For the text-containing cell, return its midpoint in (x, y) coordinate format. 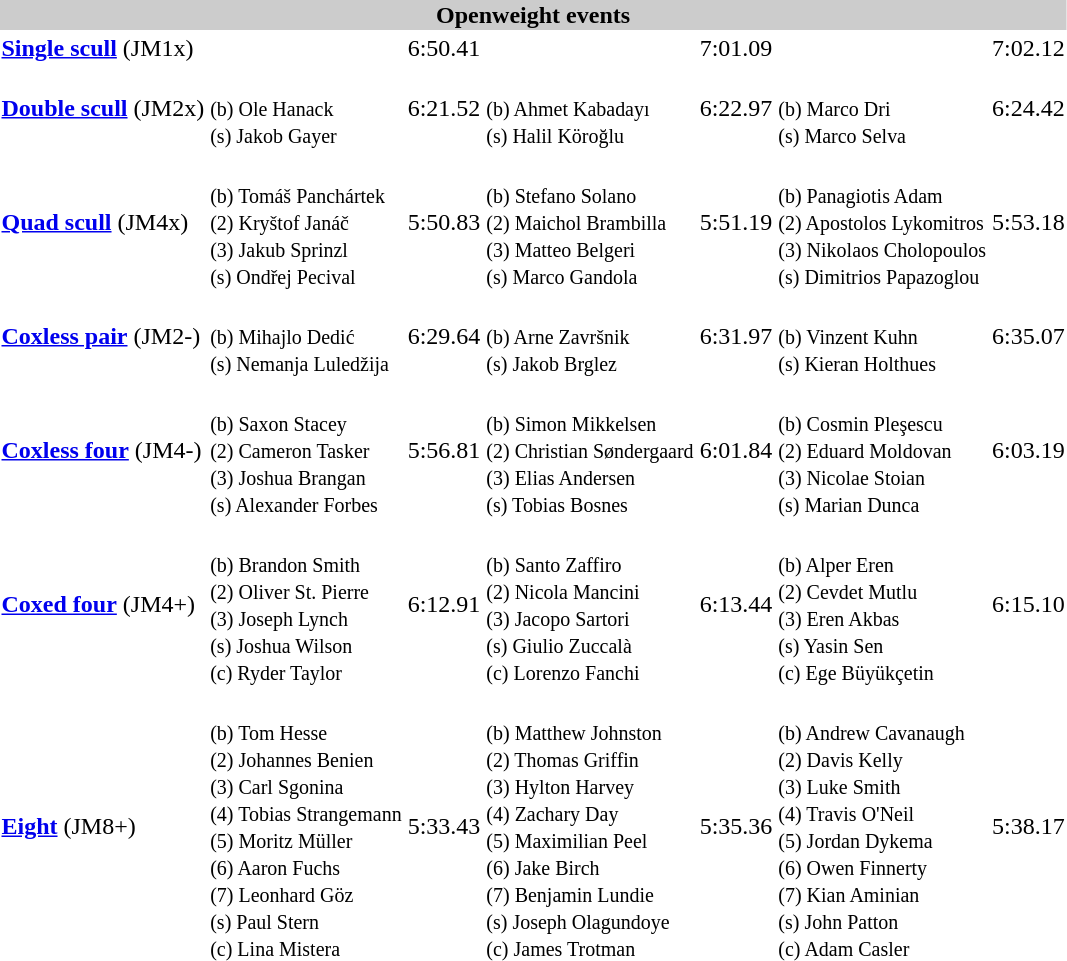
(b) Ahmet Kabadayı(s) Halil Köroğlu (590, 108)
Openweight events (533, 15)
(b) Cosmin Pleşescu(2) Eduard Moldovan(3) Nicolae Stoian(s) Marian Dunca (882, 450)
6:21.52 (444, 108)
6:01.84 (736, 450)
(b) Arne Završnik(s) Jakob Brglez (590, 336)
6:03.19 (1029, 450)
(b) Stefano Solano(2) Maichol Brambilla(3) Matteo Belgeri(s) Marco Gandola (590, 222)
6:15.10 (1029, 604)
7:02.12 (1029, 48)
(b) Panagiotis Adam(2) Apostolos Lykomitros(3) Nikolaos Cholopoulos(s) Dimitrios Papazoglou (882, 222)
Double scull (JM2x) (103, 108)
(b) Tomáš Panchártek(2) Kryštof Janáč(3) Jakub Sprinzl(s) Ondřej Pecival (306, 222)
(b) Vinzent Kuhn(s) Kieran Holthues (882, 336)
(b) Mihajlo Dedić(s) Nemanja Luledžija (306, 336)
5:50.83 (444, 222)
6:31.97 (736, 336)
6:35.07 (1029, 336)
Single scull (JM1x) (103, 48)
Coxless four (JM4-) (103, 450)
5:51.19 (736, 222)
(b) Alper Eren(2) Cevdet Mutlu(3) Eren Akbas(s) Yasin Sen(c) Ege Büyükçetin (882, 604)
Coxless pair (JM2-) (103, 336)
(b) Ole Hanack(s) Jakob Gayer (306, 108)
6:29.64 (444, 336)
5:53.18 (1029, 222)
(b) Saxon Stacey(2) Cameron Tasker(3) Joshua Brangan(s) Alexander Forbes (306, 450)
(b) Marco Dri(s) Marco Selva (882, 108)
5:56.81 (444, 450)
6:50.41 (444, 48)
(b) Simon Mikkelsen(2) Christian Søndergaard(3) Elias Andersen(s) Tobias Bosnes (590, 450)
Quad scull (JM4x) (103, 222)
Coxed four (JM4+) (103, 604)
(b) Brandon Smith(2) Oliver St. Pierre(3) Joseph Lynch(s) Joshua Wilson(c) Ryder Taylor (306, 604)
6:22.97 (736, 108)
6:13.44 (736, 604)
7:01.09 (736, 48)
(b) Santo Zaffiro(2) Nicola Mancini(3) Jacopo Sartori(s) Giulio Zuccalà(c) Lorenzo Fanchi (590, 604)
6:24.42 (1029, 108)
6:12.91 (444, 604)
